Locate the cell with the specified text and output its [X, Y] center coordinate. 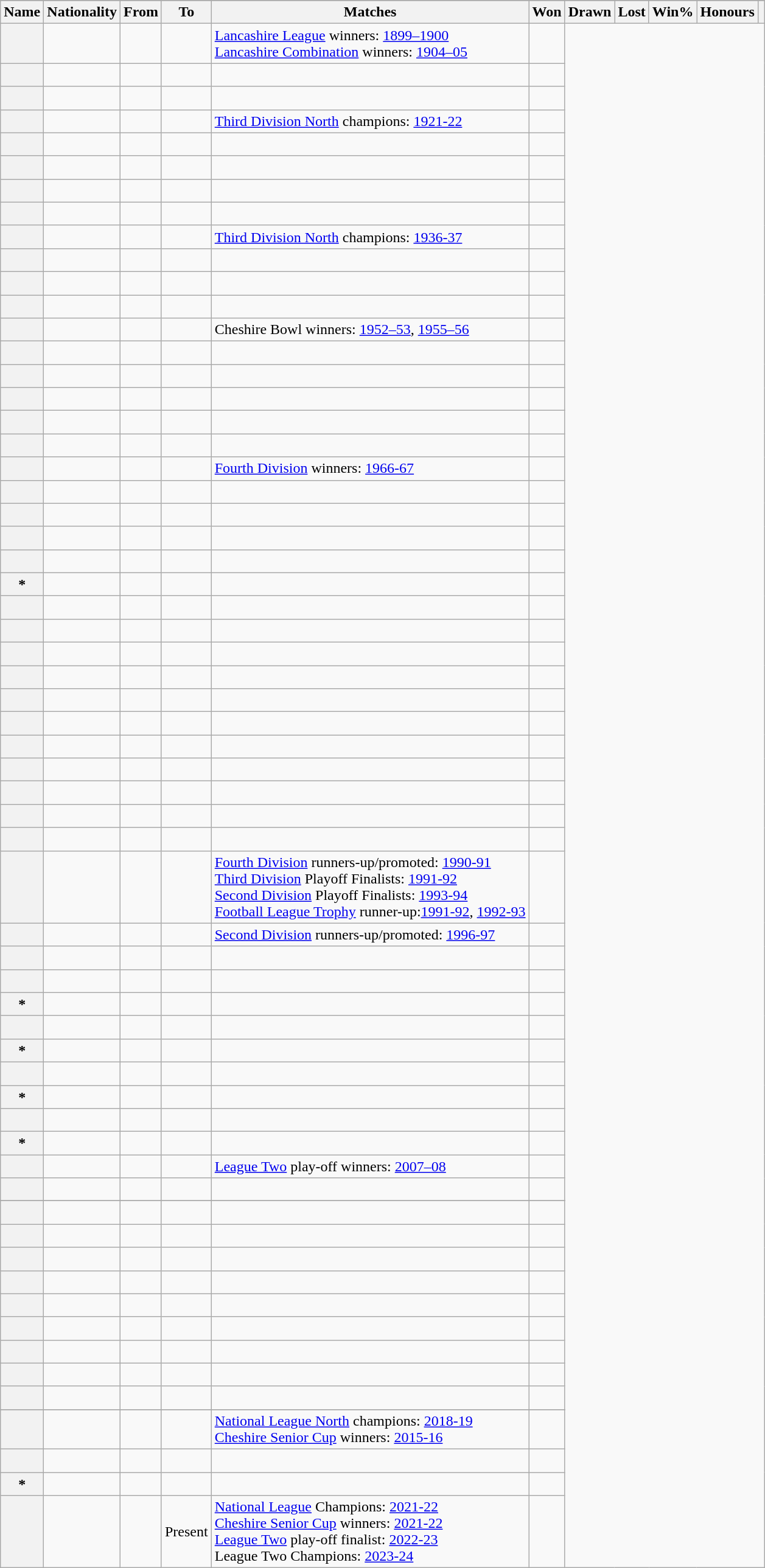
League Two play-off winners: 2007–08 [370, 1166]
Win% [673, 12]
Present [186, 1532]
Second Division runners-up/promoted: 1996-97 [370, 935]
Nationality [82, 12]
National League North champions: 2018-19Cheshire Senior Cup winners: 2015-16 [370, 1429]
Cheshire Bowl winners: 1952–53, 1955–56 [370, 330]
National League Champions: 2021-22Cheshire Senior Cup winners: 2021-22League Two play-off finalist: 2022-23 League Two Champions: 2023-24 [370, 1532]
Matches [370, 12]
Won [547, 12]
Third Division North champions: 1936-37 [370, 237]
Drawn [590, 12]
Third Division North champions: 1921-22 [370, 121]
To [186, 12]
Honours [727, 12]
Name [22, 12]
Fourth Division winners: 1966-67 [370, 469]
Lost [632, 12]
From [141, 12]
Lancashire League winners: 1899–1900Lancashire Combination winners: 1904–05 [370, 44]
